Return [x, y] of the center of cell containing provided text 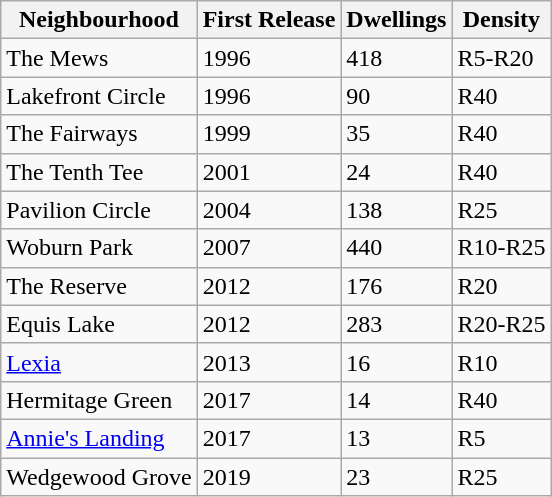
The Tenth Tee [99, 172]
R10-R25 [502, 248]
Pavilion Circle [99, 210]
90 [396, 96]
418 [396, 58]
Wedgewood Grove [99, 477]
14 [396, 400]
Neighbourhood [99, 20]
Dwellings [396, 20]
24 [396, 172]
16 [396, 362]
Lexia [99, 362]
138 [396, 210]
Hermitage Green [99, 400]
R20-R25 [502, 324]
First Release [269, 20]
The Reserve [99, 286]
R5-R20 [502, 58]
1999 [269, 134]
Annie's Landing [99, 438]
R10 [502, 362]
The Fairways [99, 134]
Woburn Park [99, 248]
2007 [269, 248]
2004 [269, 210]
Equis Lake [99, 324]
283 [396, 324]
2001 [269, 172]
2013 [269, 362]
23 [396, 477]
Lakefront Circle [99, 96]
440 [396, 248]
13 [396, 438]
The Mews [99, 58]
R5 [502, 438]
2019 [269, 477]
Density [502, 20]
176 [396, 286]
R20 [502, 286]
35 [396, 134]
